Return [X, Y] of the center of cell containing provided text 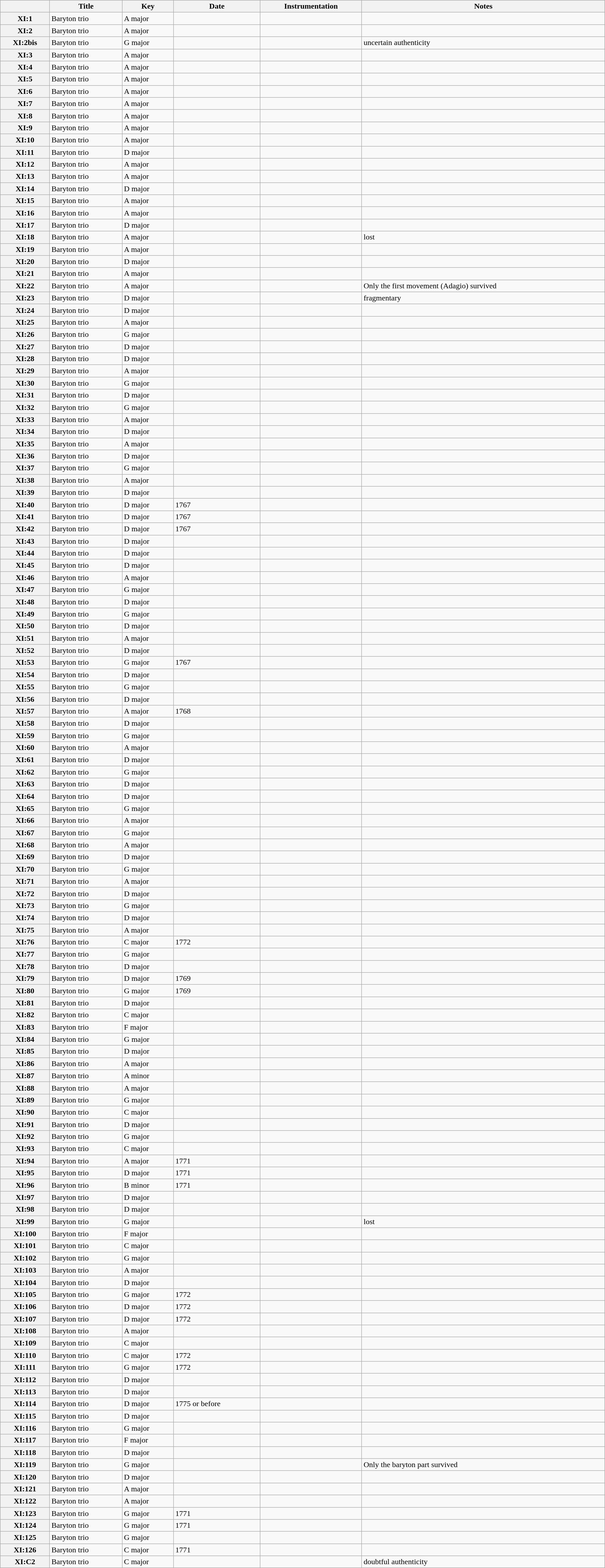
XI:57 [25, 711]
XI:77 [25, 954]
XI:61 [25, 760]
XI:66 [25, 821]
Date [217, 6]
XI:15 [25, 201]
XI:108 [25, 1331]
XI:101 [25, 1246]
XI:33 [25, 420]
XI:9 [25, 128]
XI:19 [25, 249]
XI:23 [25, 298]
XI:81 [25, 1003]
XI:7 [25, 103]
XI:59 [25, 735]
XI:49 [25, 614]
XI:12 [25, 164]
XI:93 [25, 1149]
XI:51 [25, 638]
XI:80 [25, 991]
XI:106 [25, 1307]
XI:90 [25, 1112]
XI:109 [25, 1343]
XI:126 [25, 1550]
XI:107 [25, 1319]
XI:84 [25, 1039]
XI:32 [25, 407]
XI:30 [25, 383]
XI:64 [25, 796]
XI:102 [25, 1258]
XI:78 [25, 966]
XI:46 [25, 578]
XI:100 [25, 1234]
XI:42 [25, 529]
XI:116 [25, 1428]
doubtful authenticity [483, 1562]
XI:62 [25, 772]
XI:47 [25, 590]
XI:105 [25, 1294]
XI:41 [25, 517]
XI:39 [25, 492]
A minor [148, 1076]
XI:79 [25, 979]
XI:95 [25, 1173]
Notes [483, 6]
XI:13 [25, 177]
XI:43 [25, 541]
XI:86 [25, 1064]
XI:14 [25, 189]
B minor [148, 1185]
XI:117 [25, 1440]
XI:75 [25, 930]
XI:118 [25, 1452]
XI:21 [25, 274]
XI:22 [25, 286]
XI:68 [25, 845]
XI:73 [25, 905]
XI:27 [25, 346]
XI:99 [25, 1222]
XI:121 [25, 1489]
XI:44 [25, 553]
XI:88 [25, 1088]
XI:119 [25, 1465]
XI:35 [25, 444]
XI:48 [25, 602]
XI:112 [25, 1380]
XI:110 [25, 1355]
XI:111 [25, 1367]
Key [148, 6]
XI:87 [25, 1076]
XI:45 [25, 565]
XI:92 [25, 1137]
XI:82 [25, 1015]
XI:6 [25, 91]
XI:C2 [25, 1562]
XI:20 [25, 261]
XI:122 [25, 1501]
XI:55 [25, 687]
XI:38 [25, 480]
XI:103 [25, 1270]
XI:52 [25, 650]
XI:65 [25, 808]
1768 [217, 711]
XI:94 [25, 1161]
XI:26 [25, 334]
XI:56 [25, 699]
XI:83 [25, 1027]
Only the baryton part survived [483, 1465]
XI:31 [25, 395]
XI:89 [25, 1100]
XI:2 [25, 31]
uncertain authenticity [483, 43]
XI:1 [25, 19]
XI:18 [25, 237]
XI:29 [25, 371]
XI:54 [25, 675]
XI:11 [25, 152]
XI:69 [25, 857]
XI:25 [25, 322]
XI:96 [25, 1185]
XI:76 [25, 942]
Title [86, 6]
XI:113 [25, 1392]
XI:104 [25, 1282]
XI:114 [25, 1404]
XI:3 [25, 55]
fragmentary [483, 298]
XI:115 [25, 1416]
XI:74 [25, 918]
XI:50 [25, 626]
XI:17 [25, 225]
XI:91 [25, 1124]
XI:34 [25, 432]
XI:10 [25, 140]
XI:5 [25, 79]
XI:28 [25, 359]
XI:72 [25, 893]
XI:123 [25, 1513]
XI:98 [25, 1209]
Only the first movement (Adagio) survived [483, 286]
XI:125 [25, 1538]
XI:60 [25, 748]
XI:70 [25, 869]
XI:63 [25, 784]
XI:40 [25, 504]
XI:124 [25, 1526]
1775 or before [217, 1404]
XI:4 [25, 67]
XI:24 [25, 310]
XI:8 [25, 116]
XI:85 [25, 1051]
XI:2bis [25, 43]
Instrumentation [311, 6]
XI:58 [25, 723]
XI:36 [25, 456]
XI:53 [25, 663]
XI:16 [25, 213]
XI:97 [25, 1197]
XI:71 [25, 881]
XI:37 [25, 468]
XI:67 [25, 833]
XI:120 [25, 1477]
